For the text-containing cell, return its midpoint in [x, y] coordinate format. 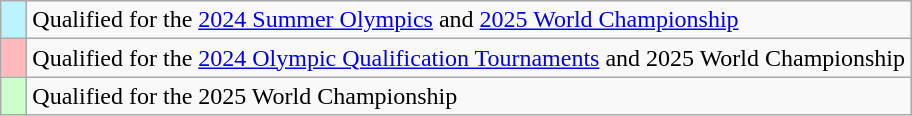
Qualified for the 2025 World Championship [469, 96]
Qualified for the 2024 Summer Olympics and 2025 World Championship [469, 20]
Qualified for the 2024 Olympic Qualification Tournaments and 2025 World Championship [469, 58]
